Identify which cell holds the provided text, then report its [x, y] central coordinate. 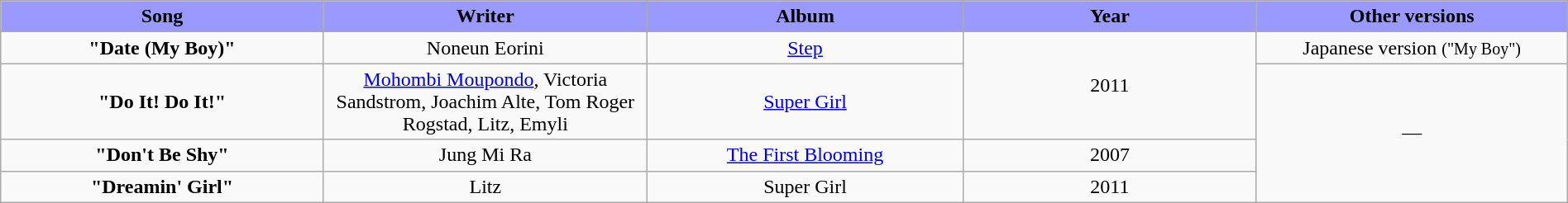
Jung Mi Ra [485, 155]
Other versions [1412, 17]
Step [805, 48]
The First Blooming [805, 155]
"Don't Be Shy" [162, 155]
Writer [485, 17]
Noneun Eorini [485, 48]
Album [805, 17]
Song [162, 17]
"Do It! Do It!" [162, 101]
— [1412, 133]
Litz [485, 186]
"Dreamin' Girl" [162, 186]
"Date (My Boy)" [162, 48]
Japanese version ("My Boy") [1412, 48]
Year [1110, 17]
2007 [1110, 155]
Mohombi Moupondo, Victoria Sandstrom, Joachim Alte, Tom Roger Rogstad, Litz, Emyli [485, 101]
